Provide the (X, Y) coordinate of the cell's center where the given text is located.  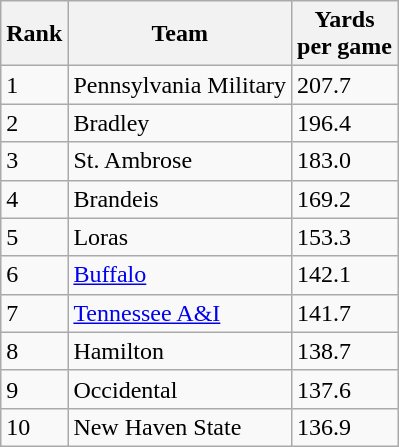
6 (34, 275)
137.6 (345, 389)
196.4 (345, 123)
Tennessee A&I (180, 313)
4 (34, 199)
136.9 (345, 427)
New Haven State (180, 427)
169.2 (345, 199)
7 (34, 313)
3 (34, 161)
5 (34, 237)
9 (34, 389)
142.1 (345, 275)
Hamilton (180, 351)
St. Ambrose (180, 161)
207.7 (345, 85)
1 (34, 85)
Pennsylvania Military (180, 85)
Occidental (180, 389)
8 (34, 351)
153.3 (345, 237)
Yardsper game (345, 34)
Team (180, 34)
Brandeis (180, 199)
10 (34, 427)
Rank (34, 34)
Loras (180, 237)
183.0 (345, 161)
138.7 (345, 351)
2 (34, 123)
141.7 (345, 313)
Bradley (180, 123)
Buffalo (180, 275)
